Scan for the cell matching the given text and deliver its [X, Y] coordinate at center. 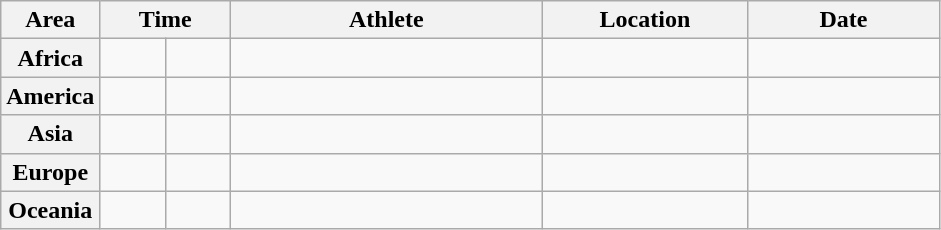
Location [645, 20]
Oceania [50, 210]
Athlete [386, 20]
Africa [50, 58]
Asia [50, 134]
Area [50, 20]
America [50, 96]
Europe [50, 172]
Date [844, 20]
Time [166, 20]
